For the text-containing cell, return its midpoint in [x, y] coordinate format. 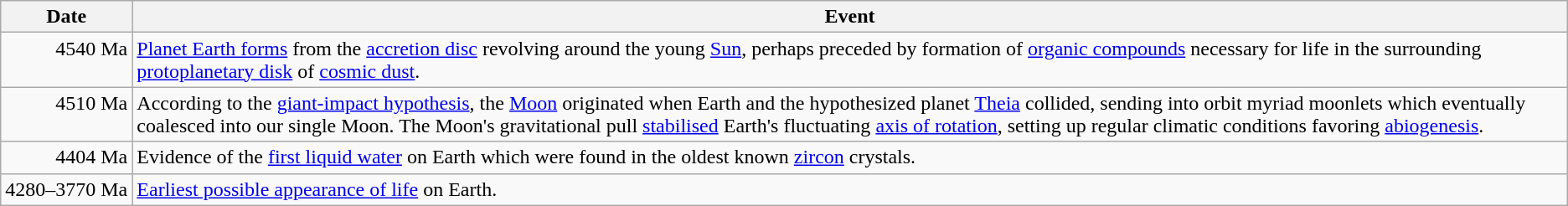
Event [849, 17]
Date [67, 17]
4280–3770 Ma [67, 189]
4404 Ma [67, 157]
4510 Ma [67, 114]
Earliest possible appearance of life on Earth. [849, 189]
4540 Ma [67, 60]
Evidence of the first liquid water on Earth which were found in the oldest known zircon crystals. [849, 157]
